From the cell containing the given text, extract its center point as [X, Y] coordinate. 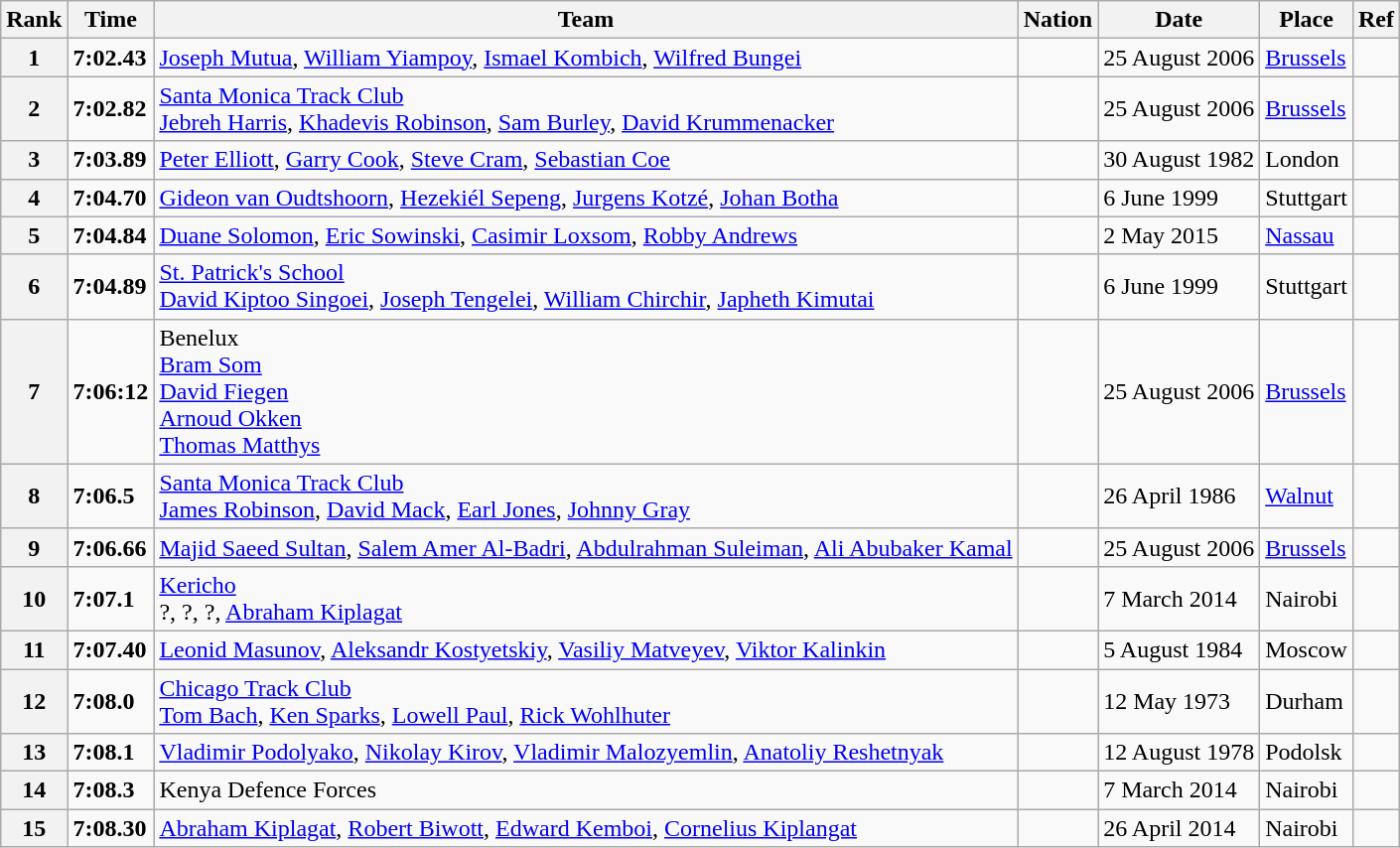
7 [34, 391]
Nation [1057, 20]
Leonid Masunov, Aleksandr Kostyetskiy, Vasiliy Matveyev, Viktor Kalinkin [586, 649]
7:04.84 [111, 235]
7:08.3 [111, 790]
Podolsk [1307, 753]
Date [1180, 20]
4 [34, 198]
Walnut [1307, 496]
7:06:12 [111, 391]
26 April 1986 [1180, 496]
Rank [34, 20]
12 August 1978 [1180, 753]
7:06.5 [111, 496]
Majid Saeed Sultan, Salem Amer Al-Badri, Abdulrahman Suleiman, Ali Abubaker Kamal [586, 547]
10 [34, 598]
7:07.40 [111, 649]
9 [34, 547]
12 [34, 701]
6 [34, 286]
Abraham Kiplagat, Robert Biwott, Edward Kemboi, Cornelius Kiplangat [586, 828]
7:07.1 [111, 598]
Joseph Mutua, William Yiampoy, Ismael Kombich, Wilfred Bungei [586, 58]
Durham [1307, 701]
26 April 2014 [1180, 828]
2 [34, 109]
7:06.66 [111, 547]
Santa Monica Track ClubJames Robinson, David Mack, Earl Jones, Johnny Gray [586, 496]
7:04.70 [111, 198]
Santa Monica Track ClubJebreh Harris, Khadevis Robinson, Sam Burley, David Krummenacker [586, 109]
2 May 2015 [1180, 235]
Vladimir Podolyako, Nikolay Kirov, Vladimir Malozyemlin, Anatoliy Reshetnyak [586, 753]
Kericho?, ?, ?, Abraham Kiplagat [586, 598]
1 [34, 58]
12 May 1973 [1180, 701]
7:03.89 [111, 160]
11 [34, 649]
Place [1307, 20]
7:04.89 [111, 286]
14 [34, 790]
Kenya Defence Forces [586, 790]
Time [111, 20]
7:08.30 [111, 828]
13 [34, 753]
Ref [1376, 20]
7:08.1 [111, 753]
30 August 1982 [1180, 160]
Moscow [1307, 649]
St. Patrick's SchoolDavid Kiptoo Singoei, Joseph Tengelei, William Chirchir, Japheth Kimutai [586, 286]
London [1307, 160]
5 August 1984 [1180, 649]
Chicago Track ClubTom Bach, Ken Sparks, Lowell Paul, Rick Wohlhuter [586, 701]
7:02.82 [111, 109]
3 [34, 160]
5 [34, 235]
7:08.0 [111, 701]
Duane Solomon, Eric Sowinski, Casimir Loxsom, Robby Andrews [586, 235]
8 [34, 496]
Peter Elliott, Garry Cook, Steve Cram, Sebastian Coe [586, 160]
Team [586, 20]
BeneluxBram SomDavid FiegenArnoud OkkenThomas Matthys [586, 391]
Nassau [1307, 235]
7:02.43 [111, 58]
Gideon van Oudtshoorn, Hezekiél Sepeng, Jurgens Kotzé, Johan Botha [586, 198]
15 [34, 828]
